Pinpoint the cell where the given text exists, returning its (X, Y) midpoint coordinate. 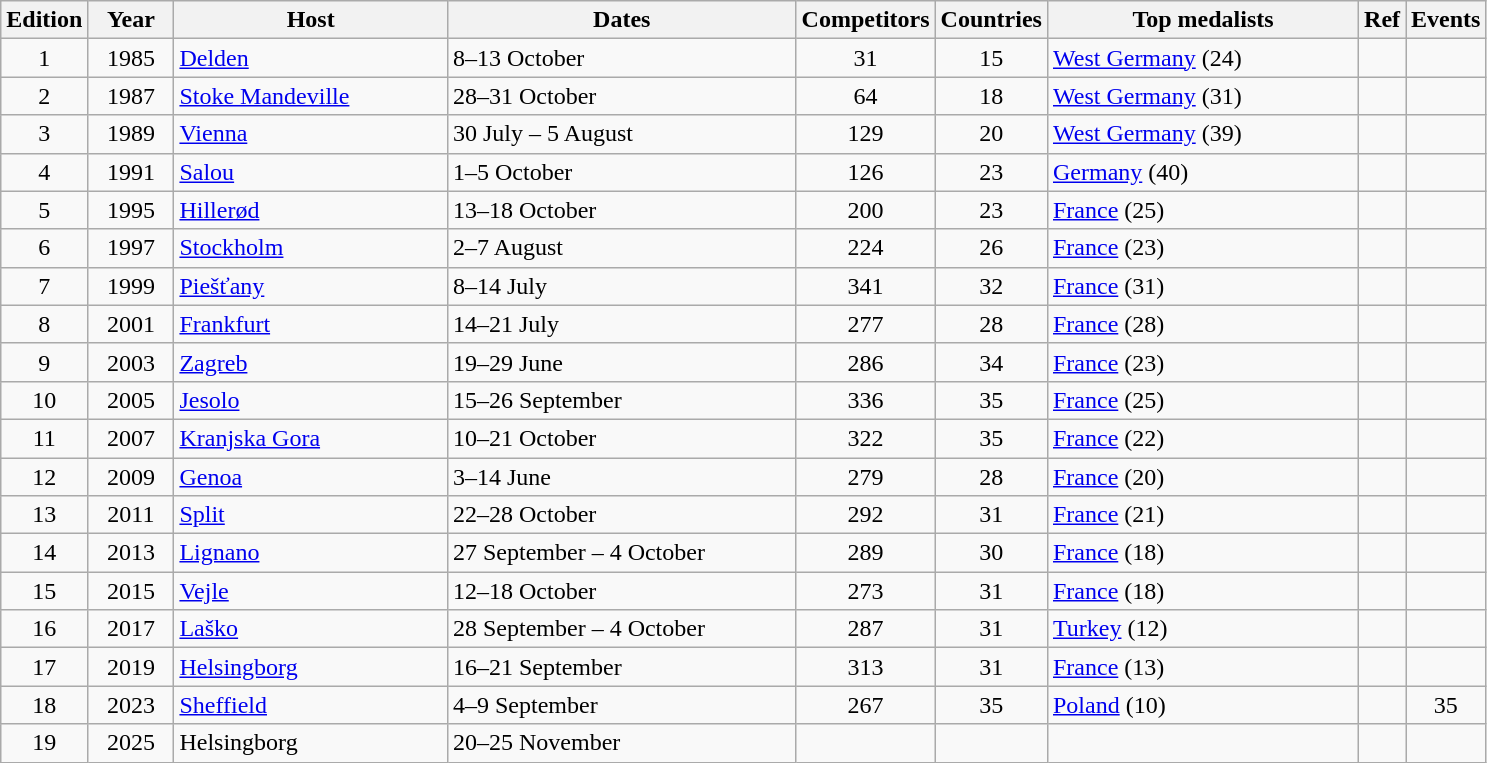
279 (866, 477)
14 (44, 553)
13–18 October (622, 210)
Events (1446, 20)
11 (44, 438)
Salou (311, 172)
4–9 September (622, 705)
Poland (10) (1202, 705)
9 (44, 362)
1991 (131, 172)
Lignano (311, 553)
2009 (131, 477)
Zagreb (311, 362)
France (21) (1202, 515)
26 (991, 248)
Kranjska Gora (311, 438)
Ref (1382, 20)
Top medalists (1202, 20)
322 (866, 438)
289 (866, 553)
2025 (131, 743)
224 (866, 248)
1–5 October (622, 172)
Year (131, 20)
16 (44, 629)
France (13) (1202, 667)
France (20) (1202, 477)
Dates (622, 20)
336 (866, 400)
34 (991, 362)
28–31 October (622, 96)
15–26 September (622, 400)
341 (866, 286)
7 (44, 286)
Edition (44, 20)
2023 (131, 705)
10 (44, 400)
Stoke Mandeville (311, 96)
2007 (131, 438)
30 (991, 553)
64 (866, 96)
Turkey (12) (1202, 629)
1997 (131, 248)
12–18 October (622, 591)
19–29 June (622, 362)
1989 (131, 134)
20–25 November (622, 743)
2–7 August (622, 248)
Vienna (311, 134)
Genoa (311, 477)
Stockholm (311, 248)
4 (44, 172)
Split (311, 515)
273 (866, 591)
Jesolo (311, 400)
12 (44, 477)
13 (44, 515)
8 (44, 324)
1985 (131, 58)
2017 (131, 629)
20 (991, 134)
277 (866, 324)
200 (866, 210)
32 (991, 286)
287 (866, 629)
West Germany (31) (1202, 96)
126 (866, 172)
286 (866, 362)
16–21 September (622, 667)
19 (44, 743)
Hillerød (311, 210)
30 July – 5 August (622, 134)
267 (866, 705)
West Germany (24) (1202, 58)
Piešťany (311, 286)
10–21 October (622, 438)
313 (866, 667)
2005 (131, 400)
2013 (131, 553)
West Germany (39) (1202, 134)
France (22) (1202, 438)
22–28 October (622, 515)
3–14 June (622, 477)
Host (311, 20)
292 (866, 515)
Competitors (866, 20)
8–14 July (622, 286)
2019 (131, 667)
1987 (131, 96)
6 (44, 248)
2001 (131, 324)
Sheffield (311, 705)
2011 (131, 515)
1999 (131, 286)
28 September – 4 October (622, 629)
5 (44, 210)
Vejle (311, 591)
1 (44, 58)
Germany (40) (1202, 172)
France (31) (1202, 286)
Delden (311, 58)
Laško (311, 629)
17 (44, 667)
2 (44, 96)
Countries (991, 20)
1995 (131, 210)
France (28) (1202, 324)
14–21 July (622, 324)
27 September – 4 October (622, 553)
2015 (131, 591)
Frankfurt (311, 324)
8–13 October (622, 58)
3 (44, 134)
2003 (131, 362)
129 (866, 134)
